For the text-containing cell, return its midpoint in (X, Y) coordinate format. 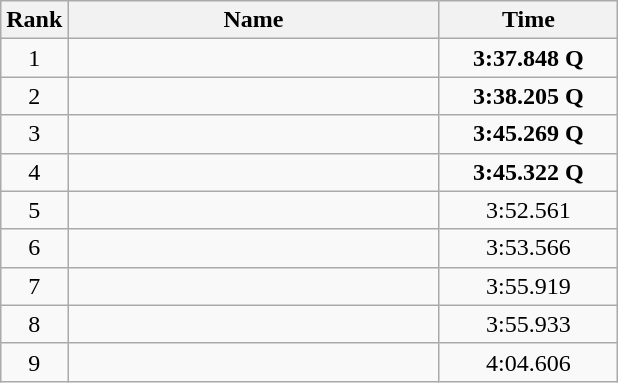
Name (254, 20)
5 (34, 210)
8 (34, 324)
3:53.566 (528, 248)
1 (34, 58)
4:04.606 (528, 362)
3:45.269 Q (528, 134)
2 (34, 96)
3:45.322 Q (528, 172)
7 (34, 286)
3:52.561 (528, 210)
Rank (34, 20)
3:38.205 Q (528, 96)
3:55.933 (528, 324)
3 (34, 134)
Time (528, 20)
4 (34, 172)
3:55.919 (528, 286)
6 (34, 248)
9 (34, 362)
3:37.848 Q (528, 58)
